Provide the [x, y] coordinate of the cell's center where the given text is located.  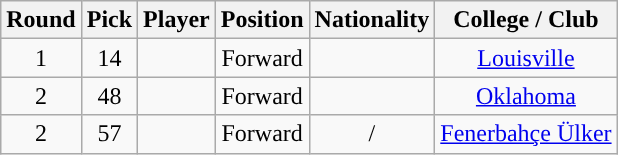
College / Club [526, 20]
Round [41, 20]
Position [262, 20]
Louisville [526, 58]
57 [109, 134]
/ [372, 134]
Nationality [372, 20]
Pick [109, 20]
1 [41, 58]
Player [177, 20]
14 [109, 58]
48 [109, 96]
Fenerbahçe Ülker [526, 134]
Oklahoma [526, 96]
